Output the (X, Y) coordinate of the center of the cell containing the given text.  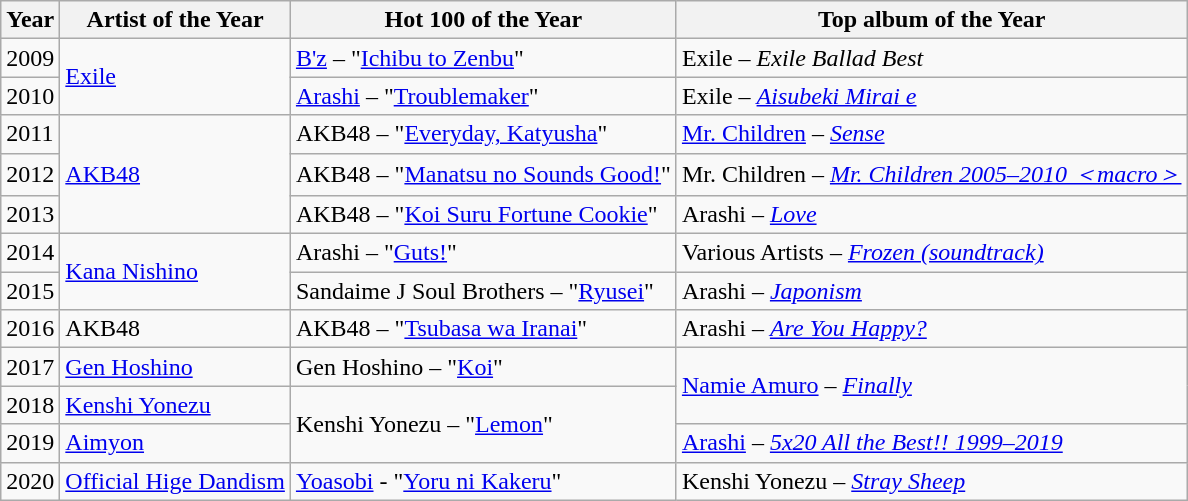
AKB48 – "Manatsu no Sounds Good!" (483, 174)
AKB48 – "Tsubasa wa Iranai" (483, 329)
Exile – Exile Ballad Best (932, 58)
Arashi – 5x20 All the Best!! 1999–2019 (932, 443)
2018 (30, 405)
AKB48 – "Koi Suru Fortune Cookie" (483, 215)
Exile (176, 77)
Arashi – "Troublemaker" (483, 96)
Arashi – Are You Happy? (932, 329)
2011 (30, 134)
Aimyon (176, 443)
Mr. Children – Sense (932, 134)
2019 (30, 443)
Kenshi Yonezu – Stray Sheep (932, 481)
Namie Amuro – Finally (932, 386)
Various Artists – Frozen (soundtrack) (932, 253)
Sandaime J Soul Brothers – "Ryusei" (483, 291)
AKB48 – "Everyday, Katyusha" (483, 134)
Arashi – Love (932, 215)
2013 (30, 215)
Exile – Aisubeki Mirai e (932, 96)
2014 (30, 253)
2012 (30, 174)
Top album of the Year (932, 20)
2016 (30, 329)
Arashi – "Guts!" (483, 253)
Hot 100 of the Year (483, 20)
Kana Nishino (176, 272)
Yoasobi - "Yoru ni Kakeru" (483, 481)
Gen Hoshino (176, 367)
2020 (30, 481)
2015 (30, 291)
Official Hige Dandism (176, 481)
2017 (30, 367)
Mr. Children – Mr. Children 2005–2010 ＜macro＞ (932, 174)
Kenshi Yonezu (176, 405)
Artist of the Year (176, 20)
B'z – "Ichibu to Zenbu" (483, 58)
Kenshi Yonezu – "Lemon" (483, 424)
2010 (30, 96)
Arashi – Japonism (932, 291)
Gen Hoshino – "Koi" (483, 367)
Year (30, 20)
2009 (30, 58)
